Determine the (x, y) coordinate at the center of the cell enclosing the given text.  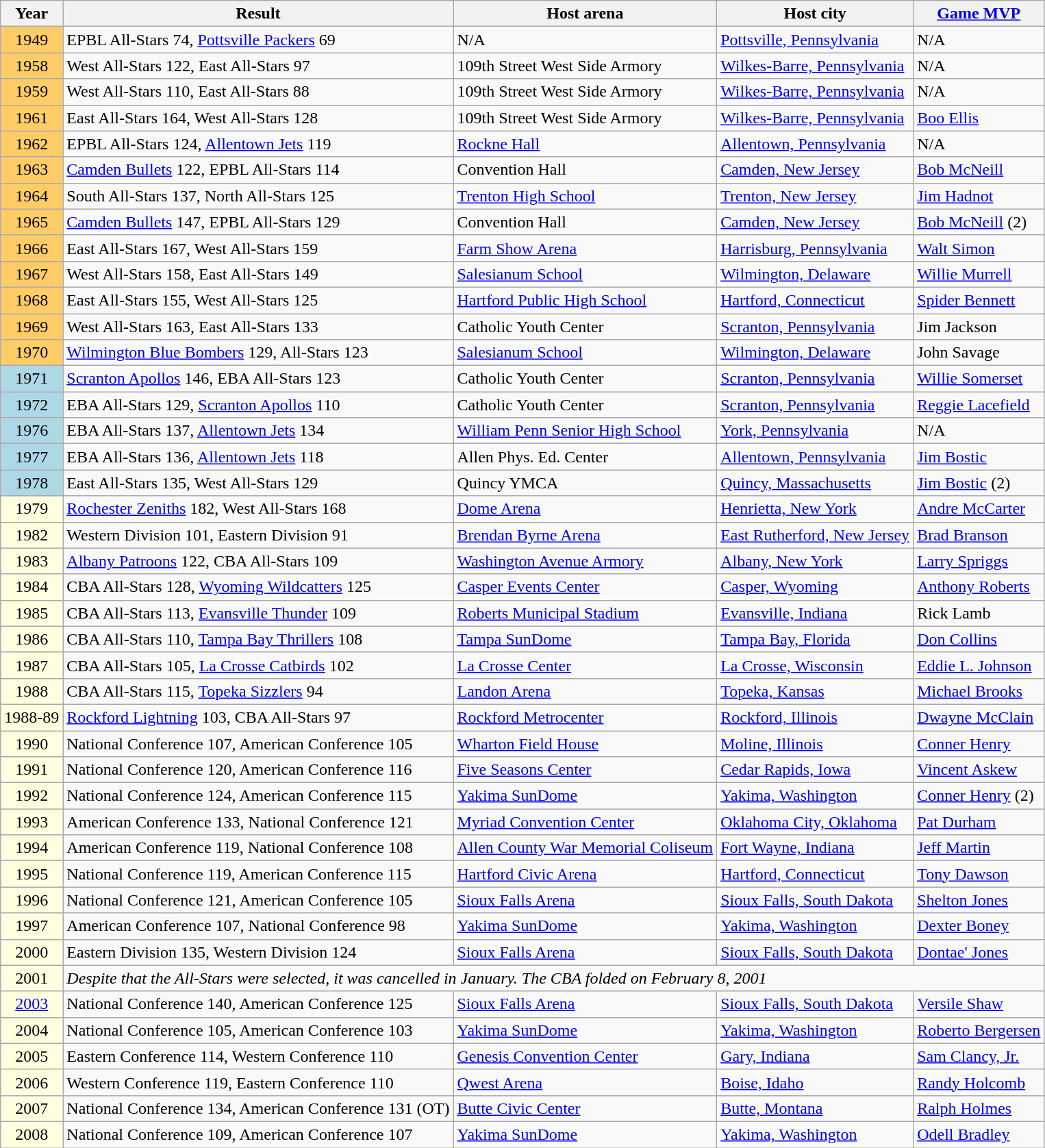
Boo Ellis (979, 118)
West All-Stars 122, East All-Stars 97 (258, 66)
Henrietta, New York (815, 509)
Bob McNeill (2) (979, 222)
National Conference 120, American Conference 116 (258, 770)
Year (32, 14)
Don Collins (979, 639)
Butte, Montana (815, 1108)
Willie Murrell (979, 274)
Wilmington Blue Bombers 129, All-Stars 123 (258, 353)
1994 (32, 848)
Tampa SunDome (585, 639)
Randy Holcomb (979, 1082)
1976 (32, 431)
York, Pennsylvania (815, 431)
CBA All-Stars 113, Evansville Thunder 109 (258, 613)
Eddie L. Johnson (979, 665)
Host arena (585, 14)
National Conference 121, American Conference 105 (258, 900)
CBA All-Stars 115, Topeka Sizzlers 94 (258, 691)
Pat Durham (979, 822)
Hartford Public High School (585, 300)
Reggie Lacefield (979, 405)
West All-Stars 158, East All-Stars 149 (258, 274)
1949 (32, 40)
Conner Henry (979, 743)
CBA All-Stars 128, Wyoming Wildcatters 125 (258, 587)
Tony Dawson (979, 874)
South All-Stars 137, North All-Stars 125 (258, 196)
1987 (32, 665)
Jim Hadnot (979, 196)
American Conference 119, National Conference 108 (258, 848)
1985 (32, 613)
Vincent Askew (979, 770)
Landon Arena (585, 691)
National Conference 109, American Conference 107 (258, 1134)
Versile Shaw (979, 1004)
John Savage (979, 353)
1966 (32, 248)
1979 (32, 509)
Allen County War Memorial Coliseum (585, 848)
Casper, Wyoming (815, 587)
Evansville, Indiana (815, 613)
American Conference 107, National Conference 98 (258, 926)
Tampa Bay, Florida (815, 639)
1988-89 (32, 717)
Anthony Roberts (979, 587)
East Rutherford, New Jersey (815, 535)
Larry Spriggs (979, 561)
Hartford Civic Arena (585, 874)
Jim Bostic (2) (979, 483)
Dome Arena (585, 509)
Quincy YMCA (585, 483)
Ralph Holmes (979, 1108)
2000 (32, 952)
1962 (32, 144)
East All-Stars 155, West All-Stars 125 (258, 300)
Walt Simon (979, 248)
Butte Civic Center (585, 1108)
Eastern Division 135, Western Division 124 (258, 952)
EBA All-Stars 129, Scranton Apollos 110 (258, 405)
Pottsville, Pennsylvania (815, 40)
Eastern Conference 114, Western Conference 110 (258, 1056)
National Conference 107, American Conference 105 (258, 743)
Oklahoma City, Oklahoma (815, 822)
National Conference 105, American Conference 103 (258, 1030)
1988 (32, 691)
1996 (32, 900)
Rockford Lightning 103, CBA All-Stars 97 (258, 717)
National Conference 134, American Conference 131 (OT) (258, 1108)
William Penn Senior High School (585, 431)
American Conference 133, National Conference 121 (258, 822)
Genesis Convention Center (585, 1056)
Scranton Apollos 146, EBA All-Stars 123 (258, 379)
Camden Bullets 122, EPBL All-Stars 114 (258, 170)
Brendan Byrne Arena (585, 535)
1961 (32, 118)
National Conference 124, American Conference 115 (258, 796)
National Conference 119, American Conference 115 (258, 874)
Fort Wayne, Indiana (815, 848)
2008 (32, 1134)
Washington Avenue Armory (585, 561)
1977 (32, 457)
1995 (32, 874)
Rochester Zeniths 182, West All-Stars 168 (258, 509)
Jim Jackson (979, 327)
1992 (32, 796)
Camden Bullets 147, EPBL All-Stars 129 (258, 222)
Albany, New York (815, 561)
2007 (32, 1108)
1971 (32, 379)
1990 (32, 743)
Odell Bradley (979, 1134)
1967 (32, 274)
Michael Brooks (979, 691)
CBA All-Stars 110, Tampa Bay Thrillers 108 (258, 639)
1964 (32, 196)
Farm Show Arena (585, 248)
Western Conference 119, Eastern Conference 110 (258, 1082)
Dontae' Jones (979, 952)
Rockford, Illinois (815, 717)
1972 (32, 405)
La Crosse, Wisconsin (815, 665)
Casper Events Center (585, 587)
1978 (32, 483)
Wharton Field House (585, 743)
1986 (32, 639)
2001 (32, 978)
2006 (32, 1082)
Rockne Hall (585, 144)
EBA All-Stars 137, Allentown Jets 134 (258, 431)
Roberts Municipal Stadium (585, 613)
1983 (32, 561)
Gary, Indiana (815, 1056)
Despite that the All-Stars were selected, it was cancelled in January. The CBA folded on February 8, 2001 (553, 978)
Five Seasons Center (585, 770)
Bob McNeill (979, 170)
1984 (32, 587)
1963 (32, 170)
Dexter Boney (979, 926)
Trenton, New Jersey (815, 196)
Western Division 101, Eastern Division 91 (258, 535)
1970 (32, 353)
East All-Stars 167, West All-Stars 159 (258, 248)
Rockford Metrocenter (585, 717)
La Crosse Center (585, 665)
Qwest Arena (585, 1082)
Rick Lamb (979, 613)
2005 (32, 1056)
2004 (32, 1030)
Moline, Illinois (815, 743)
Sam Clancy, Jr. (979, 1056)
Shelton Jones (979, 900)
West All-Stars 110, East All-Stars 88 (258, 92)
West All-Stars 163, East All-Stars 133 (258, 327)
1969 (32, 327)
CBA All-Stars 105, La Crosse Catbirds 102 (258, 665)
Jeff Martin (979, 848)
Boise, Idaho (815, 1082)
East All-Stars 135, West All-Stars 129 (258, 483)
Allen Phys. Ed. Center (585, 457)
1959 (32, 92)
Spider Bennett (979, 300)
1982 (32, 535)
Topeka, Kansas (815, 691)
Jim Bostic (979, 457)
EPBL All-Stars 74, Pottsville Packers 69 (258, 40)
Harrisburg, Pennsylvania (815, 248)
1991 (32, 770)
National Conference 140, American Conference 125 (258, 1004)
Host city (815, 14)
1965 (32, 222)
1968 (32, 300)
Conner Henry (2) (979, 796)
1997 (32, 926)
Andre McCarter (979, 509)
EBA All-Stars 136, Allentown Jets 118 (258, 457)
EPBL All-Stars 124, Allentown Jets 119 (258, 144)
Game MVP (979, 14)
Roberto Bergersen (979, 1030)
Willie Somerset (979, 379)
East All-Stars 164, West All-Stars 128 (258, 118)
1958 (32, 66)
Brad Branson (979, 535)
Cedar Rapids, Iowa (815, 770)
Quincy, Massachusetts (815, 483)
Dwayne McClain (979, 717)
Result (258, 14)
Albany Patroons 122, CBA All-Stars 109 (258, 561)
1993 (32, 822)
Myriad Convention Center (585, 822)
Trenton High School (585, 196)
2003 (32, 1004)
